Search for the cell housing the specified text and yield its [x, y] center coordinate. 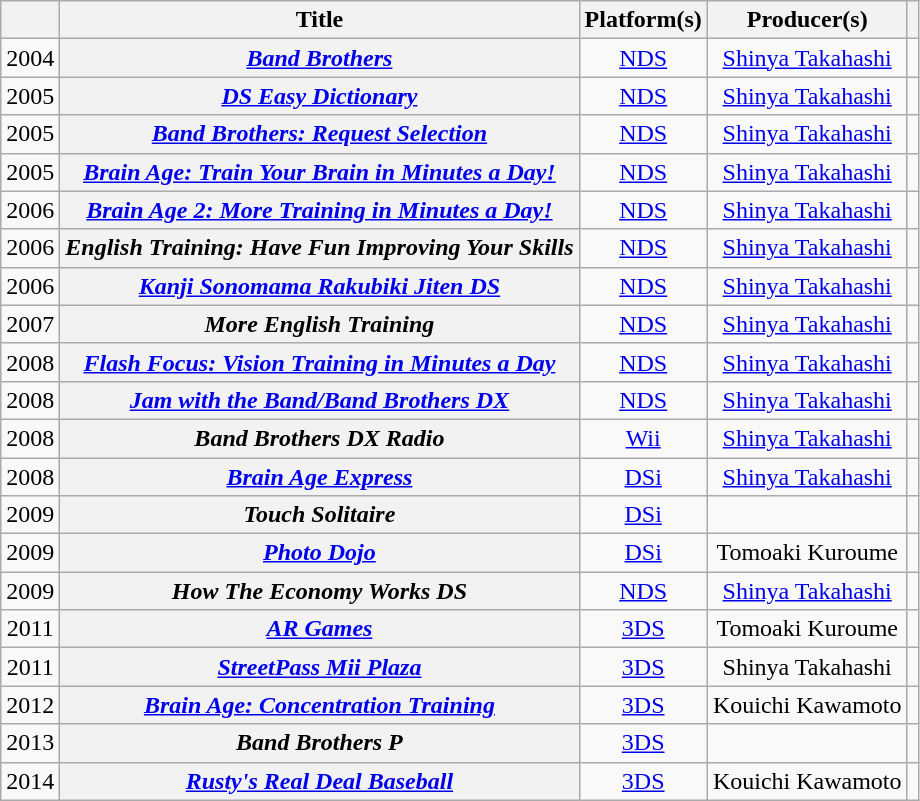
Brain Age Express [320, 477]
How The Economy Works DS [320, 591]
Title [320, 20]
2012 [30, 705]
StreetPass Mii Plaza [320, 667]
AR Games [320, 629]
Producer(s) [807, 20]
Flash Focus: Vision Training in Minutes a Day [320, 362]
Photo Dojo [320, 553]
Brain Age: Train Your Brain in Minutes a Day! [320, 172]
Band Brothers: Request Selection [320, 134]
2014 [30, 781]
Rusty's Real Deal Baseball [320, 781]
Band Brothers [320, 58]
2013 [30, 743]
2007 [30, 324]
Platform(s) [643, 20]
2004 [30, 58]
English Training: Have Fun Improving Your Skills [320, 248]
Touch Solitaire [320, 515]
Brain Age: Concentration Training [320, 705]
DS Easy Dictionary [320, 96]
Brain Age 2: More Training in Minutes a Day! [320, 210]
More English Training [320, 324]
Band Brothers DX Radio [320, 438]
Wii [643, 438]
Kanji Sonomama Rakubiki Jiten DS [320, 286]
Jam with the Band/Band Brothers DX [320, 400]
Band Brothers P [320, 743]
